For the text-containing cell, return its midpoint in (x, y) coordinate format. 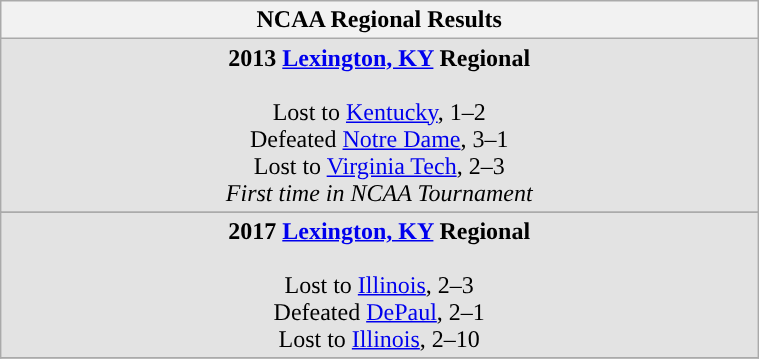
2013 Lexington, KY RegionalLost to Kentucky, 1–2 Defeated Notre Dame, 3–1 Lost to Virginia Tech, 2–3 First time in NCAA Tournament (380, 126)
2017 Lexington, KY RegionalLost to Illinois, 2–3 Defeated DePaul, 2–1 Lost to Illinois, 2–10 (380, 285)
NCAA Regional Results (380, 20)
